Search for the cell housing the specified text and yield its [X, Y] center coordinate. 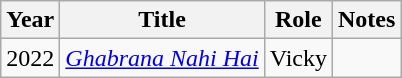
Vicky [298, 58]
Notes [367, 20]
2022 [30, 58]
Role [298, 20]
Year [30, 20]
Title [162, 20]
Ghabrana Nahi Hai [162, 58]
